Find where the given text appears and provide that cell's center as (x, y) coordinate. 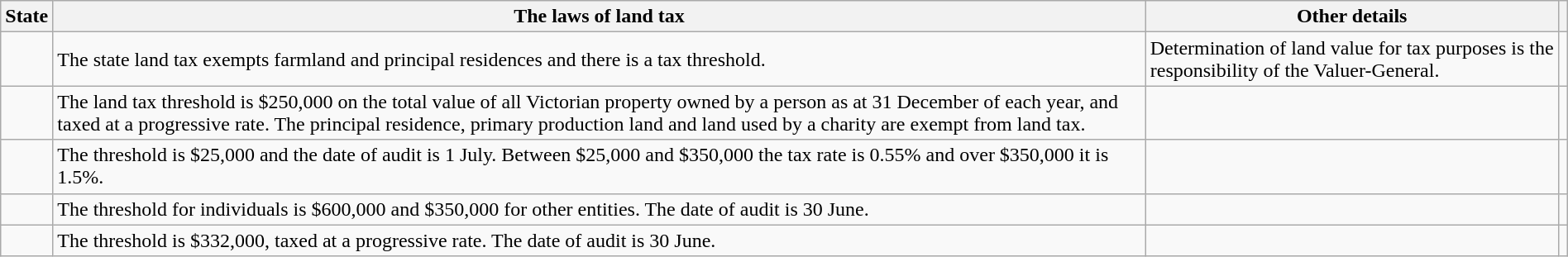
The threshold is $332,000, taxed at a progressive rate. The date of audit is 30 June. (599, 240)
The state land tax exempts farmland and principal residences and there is a tax threshold. (599, 59)
The laws of land tax (599, 17)
State (26, 17)
The threshold for individuals is $600,000 and $350,000 for other entities. The date of audit is 30 June. (599, 209)
Other details (1351, 17)
The threshold is $25,000 and the date of audit is 1 July. Between $25,000 and $350,000 the tax rate is 0.55% and over $350,000 it is 1.5%. (599, 167)
Determination of land value for tax purposes is the responsibility of the Valuer-General. (1351, 59)
